Return the [X, Y] coordinate for the center point of the cell that contains the specified text.  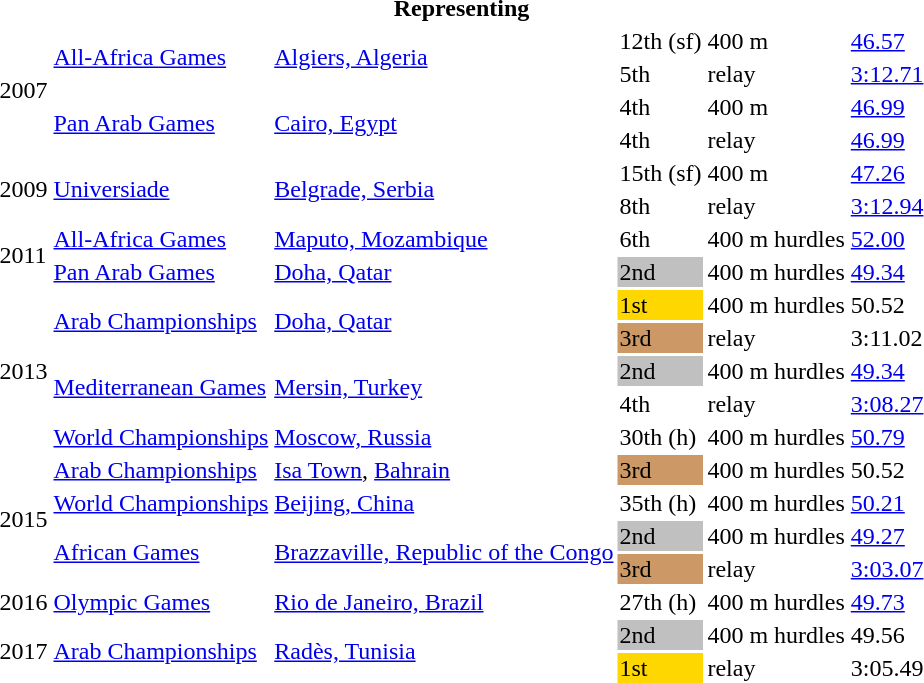
Cairo, Egypt [444, 124]
Belgrade, Serbia [444, 190]
35th (h) [660, 503]
Radès, Tunisia [444, 652]
Algiers, Algeria [444, 58]
Moscow, Russia [444, 437]
Olympic Games [161, 602]
Maputo, Mozambique [444, 239]
Mediterranean Games [161, 388]
Brazzaville, Republic of the Congo [444, 552]
15th (sf) [660, 173]
5th [660, 74]
Universiade [161, 190]
12th (sf) [660, 41]
African Games [161, 552]
30th (h) [660, 437]
Beijing, China [444, 503]
Rio de Janeiro, Brazil [444, 602]
Isa Town, Bahrain [444, 470]
6th [660, 239]
8th [660, 206]
Mersin, Turkey [444, 388]
27th (h) [660, 602]
